Search for the cell housing the specified text and yield its (x, y) center coordinate. 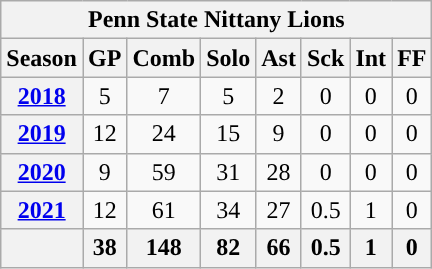
2019 (42, 134)
38 (104, 248)
2020 (42, 172)
Penn State Nittany Lions (216, 20)
34 (228, 210)
148 (164, 248)
2018 (42, 96)
Ast (279, 58)
7 (164, 96)
GP (104, 58)
82 (228, 248)
Int (371, 58)
Sck (325, 58)
31 (228, 172)
FF (412, 58)
2021 (42, 210)
2 (279, 96)
24 (164, 134)
Season (42, 58)
28 (279, 172)
61 (164, 210)
15 (228, 134)
27 (279, 210)
59 (164, 172)
Comb (164, 58)
Solo (228, 58)
66 (279, 248)
